Capture the cell that displays the provided text and extract its (X, Y) central coordinate. 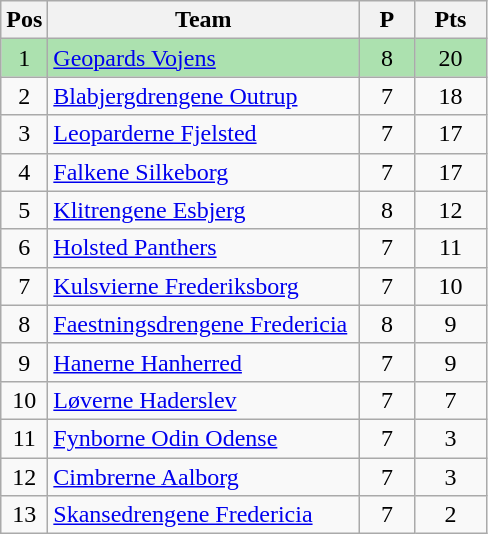
Holsted Panthers (204, 248)
Klitrengene Esbjerg (204, 210)
Blabjergdrengene Outrup (204, 96)
5 (24, 210)
Faestningsdrengene Fredericia (204, 324)
Pts (450, 20)
20 (450, 58)
Leoparderne Fjelsted (204, 134)
Kulsvierne Frederiksborg (204, 286)
Hanerne Hanherred (204, 362)
Cimbrerne Aalborg (204, 477)
13 (24, 515)
Falkene Silkeborg (204, 172)
Team (204, 20)
Løverne Haderslev (204, 400)
Skansedrengene Fredericia (204, 515)
Pos (24, 20)
6 (24, 248)
18 (450, 96)
Geopards Vojens (204, 58)
P (387, 20)
1 (24, 58)
Fynborne Odin Odense (204, 438)
4 (24, 172)
